Extract the [x, y] coordinate from the center of the cell holding the provided text.  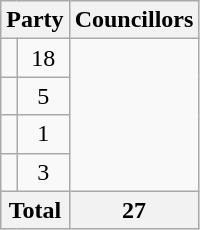
1 [43, 134]
5 [43, 96]
Councillors [134, 20]
27 [134, 210]
Party [35, 20]
18 [43, 58]
3 [43, 172]
Total [35, 210]
